Return (X, Y) of the center of cell containing provided text 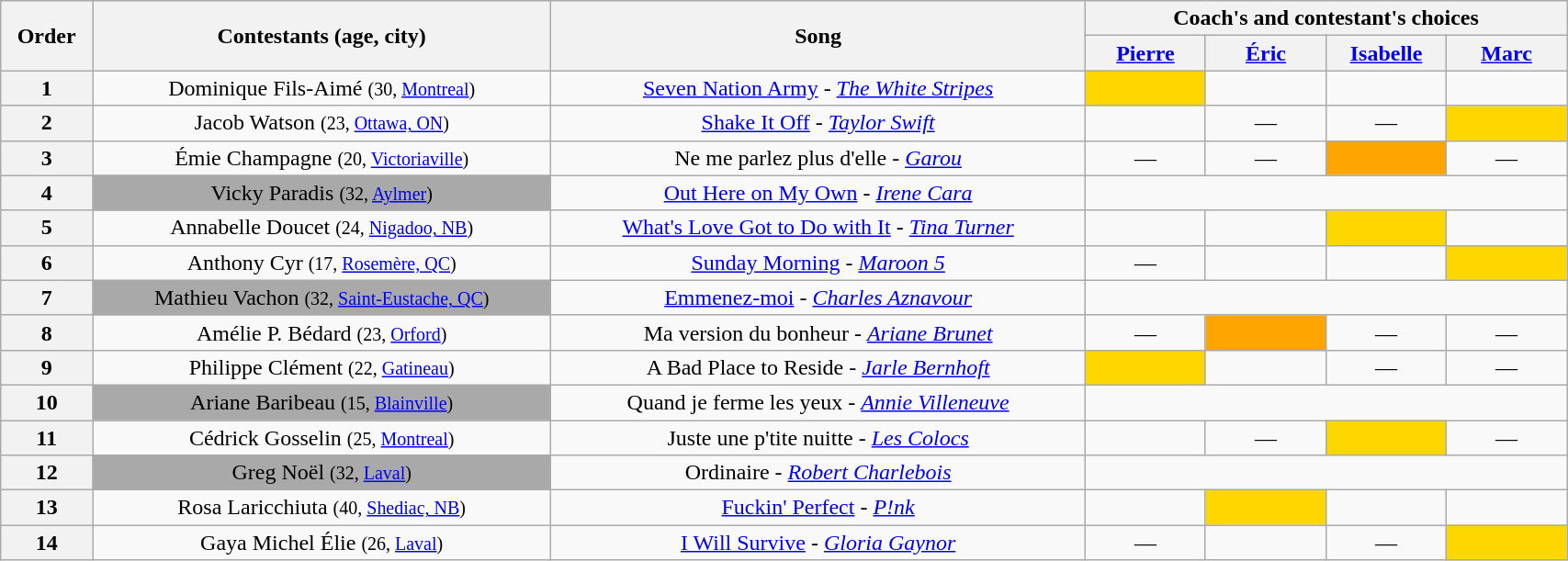
Gaya Michel Élie (26, Laval) (321, 543)
A Bad Place to Reside - Jarle Bernhoft (818, 367)
Dominique Fils-Aimé (30, Montreal) (321, 88)
Out Here on My Own - Irene Cara (818, 193)
Pierre (1145, 53)
7 (47, 297)
Anthony Cyr (17, Rosemère, QC) (321, 263)
Éric (1266, 53)
Sunday Morning - Maroon 5 (818, 263)
14 (47, 543)
Cédrick Gosselin (25, Montreal) (321, 438)
Ordinaire - Robert Charlebois (818, 473)
Greg Noël (32, Laval) (321, 473)
Juste une p'tite nuitte - Les Colocs (818, 438)
Ariane Baribeau (15, Blainville) (321, 402)
Annabelle Doucet (24, Nigadoo, NB) (321, 228)
13 (47, 508)
6 (47, 263)
12 (47, 473)
Mathieu Vachon (32, Saint-Eustache, QC) (321, 297)
11 (47, 438)
8 (47, 332)
9 (47, 367)
Ma version du bonheur - Ariane Brunet (818, 332)
Jacob Watson (23, Ottawa, ON) (321, 123)
2 (47, 123)
Order (47, 36)
Amélie P. Bédard (23, Orford) (321, 332)
Émie Champagne (20, Victoriaville) (321, 158)
Vicky Paradis (32, Aylmer) (321, 193)
3 (47, 158)
4 (47, 193)
I Will Survive - Gloria Gaynor (818, 543)
10 (47, 402)
5 (47, 228)
Ne me parlez plus d'elle - Garou (818, 158)
What's Love Got to Do with It - Tina Turner (818, 228)
Seven Nation Army - The White Stripes (818, 88)
1 (47, 88)
Emmenez-moi - Charles Aznavour (818, 297)
Contestants (age, city) (321, 36)
Philippe Clément (22, Gatineau) (321, 367)
Quand je ferme les yeux - Annie Villeneuve (818, 402)
Shake It Off - Taylor Swift (818, 123)
Isabelle (1387, 53)
Rosa Laricchiuta (40, Shediac, NB) (321, 508)
Marc (1506, 53)
Song (818, 36)
Fuckin' Perfect - P!nk (818, 508)
Coach's and contestant's choices (1325, 18)
